Output the (X, Y) coordinate of the center of the cell containing the given text.  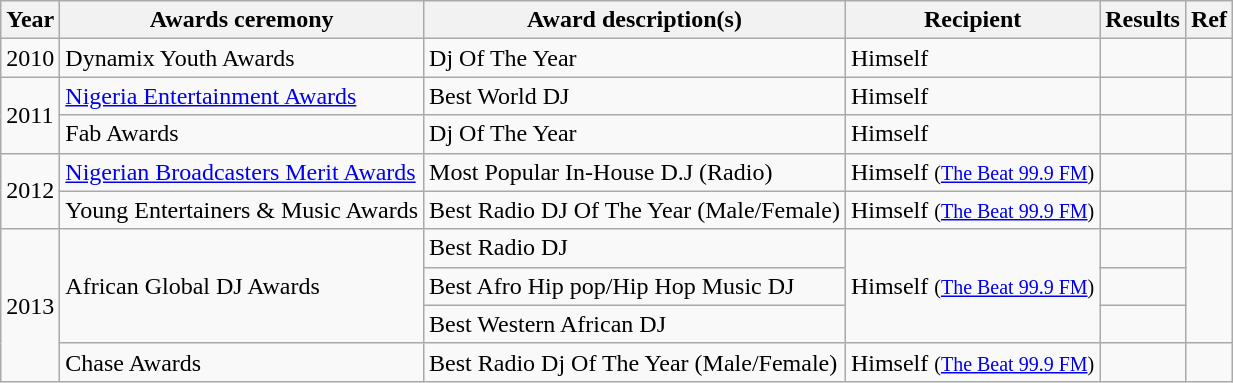
Year (30, 20)
Best World DJ (635, 96)
Best Radio DJ Of The Year (Male/Female) (635, 210)
Best Radio Dj Of The Year (Male/Female) (635, 362)
Best Afro Hip pop/Hip Hop Music DJ (635, 286)
2013 (30, 305)
2012 (30, 191)
Recipient (972, 20)
Fab Awards (242, 134)
Nigeria Entertainment Awards (242, 96)
Most Popular In-House D.J (Radio) (635, 172)
Nigerian Broadcasters Merit Awards (242, 172)
Best Western African DJ (635, 324)
Dynamix Youth Awards (242, 58)
Award description(s) (635, 20)
Ref (1208, 20)
Awards ceremony (242, 20)
Young Entertainers & Music Awards (242, 210)
Results (1143, 20)
Best Radio DJ (635, 248)
Chase Awards (242, 362)
2011 (30, 115)
African Global DJ Awards (242, 286)
2010 (30, 58)
